Extract the (X, Y) coordinate from the center of the cell holding the provided text.  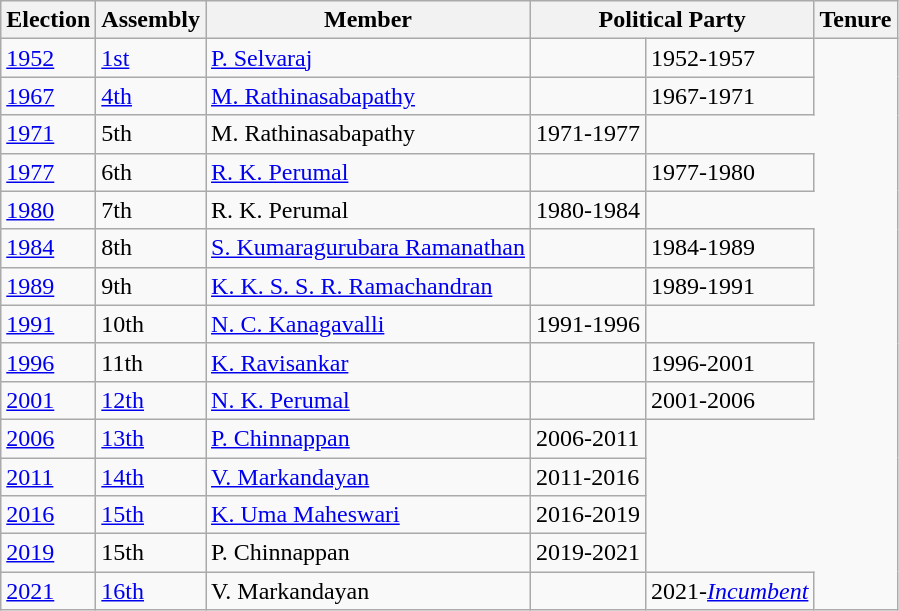
K. Ravisankar (368, 362)
2016 (48, 515)
1971-1977 (588, 134)
1952 (48, 58)
2001-2006 (730, 400)
1984-1989 (730, 248)
2016-2019 (588, 515)
P. Selvaraj (368, 58)
6th (151, 172)
2021 (48, 591)
S. Kumaragurubara Ramanathan (368, 248)
2006-2011 (588, 438)
1967 (48, 96)
1952-1957 (730, 58)
10th (151, 324)
2021-Incumbent (730, 591)
4th (151, 96)
2019-2021 (588, 553)
1984 (48, 248)
14th (151, 477)
1977-1980 (730, 172)
2011-2016 (588, 477)
1996-2001 (730, 362)
9th (151, 286)
1991-1996 (588, 324)
Political Party (672, 20)
1st (151, 58)
11th (151, 362)
1991 (48, 324)
Tenure (856, 20)
N. K. Perumal (368, 400)
K. K. S. S. R. Ramachandran (368, 286)
2011 (48, 477)
2006 (48, 438)
8th (151, 248)
1971 (48, 134)
1989 (48, 286)
5th (151, 134)
K. Uma Maheswari (368, 515)
1980-1984 (588, 210)
2001 (48, 400)
12th (151, 400)
2019 (48, 553)
Member (368, 20)
Assembly (151, 20)
1967-1971 (730, 96)
1977 (48, 172)
1980 (48, 210)
7th (151, 210)
13th (151, 438)
N. C. Kanagavalli (368, 324)
1996 (48, 362)
16th (151, 591)
Election (48, 20)
1989-1991 (730, 286)
